Return [x, y] of the center of cell containing provided text 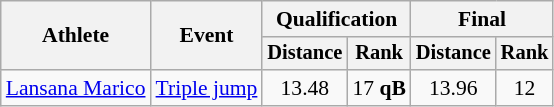
12 [525, 88]
17 qB [379, 88]
Athlete [76, 36]
13.96 [454, 88]
Event [207, 36]
Lansana Marico [76, 88]
Qualification [336, 19]
13.48 [304, 88]
Final [482, 19]
Triple jump [207, 88]
